Find where the given text appears and provide that cell's center as [x, y] coordinate. 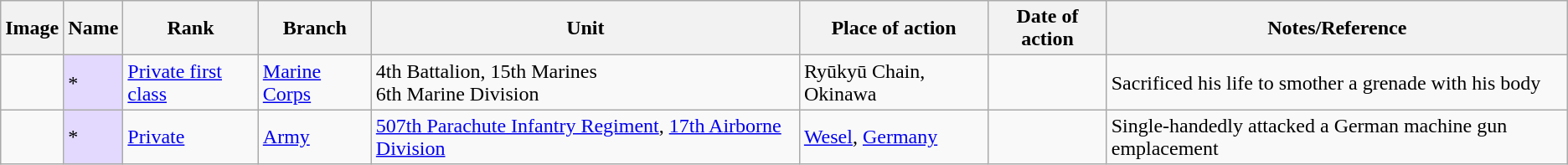
Unit [585, 28]
Place of action [893, 28]
Army [315, 137]
Ryūkyū Chain, Okinawa [893, 82]
507th Parachute Infantry Regiment, 17th Airborne Division [585, 137]
Sacrificed his life to smother a grenade with his body [1337, 82]
4th Battalion, 15th Marines6th Marine Division [585, 82]
Date of action [1047, 28]
Name [94, 28]
Wesel, Germany [893, 137]
Notes/Reference [1337, 28]
Single-handedly attacked a German machine gun emplacement [1337, 137]
Rank [191, 28]
Private [191, 137]
Private first class [191, 82]
Marine Corps [315, 82]
Image [32, 28]
Branch [315, 28]
